Extract the (X, Y) coordinate from the center of the cell holding the provided text.  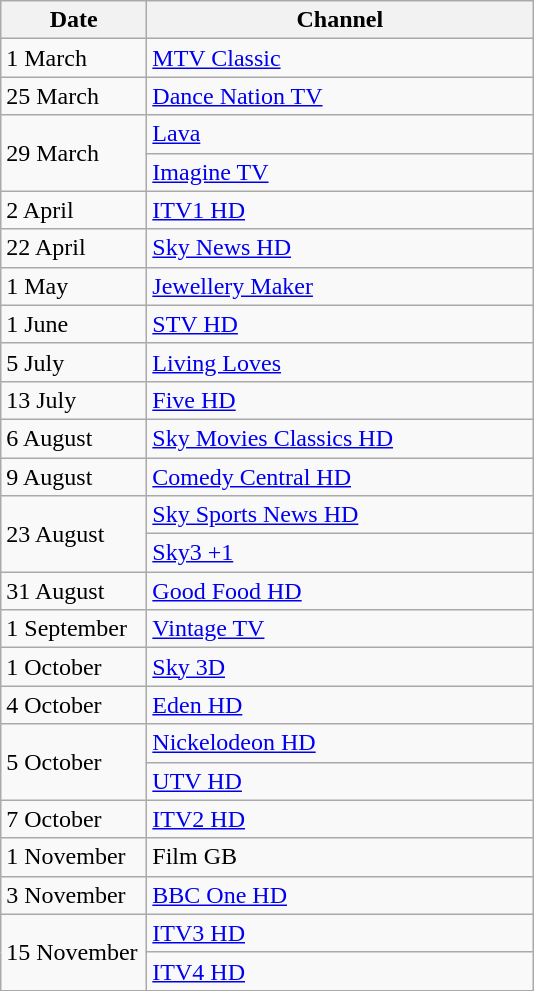
29 March (74, 153)
Five HD (340, 400)
6 August (74, 438)
5 October (74, 762)
1 October (74, 667)
3 November (74, 895)
22 April (74, 248)
BBC One HD (340, 895)
Sky Movies Classics HD (340, 438)
Vintage TV (340, 629)
Channel (340, 20)
9 August (74, 477)
STV HD (340, 324)
Comedy Central HD (340, 477)
ITV4 HD (340, 971)
ITV2 HD (340, 819)
1 May (74, 286)
2 April (74, 210)
1 September (74, 629)
ITV3 HD (340, 933)
Imagine TV (340, 172)
Sky 3D (340, 667)
ITV1 HD (340, 210)
1 June (74, 324)
Living Loves (340, 362)
Lava (340, 134)
15 November (74, 952)
Dance Nation TV (340, 96)
Date (74, 20)
Good Food HD (340, 591)
25 March (74, 96)
5 July (74, 362)
Sky Sports News HD (340, 515)
4 October (74, 705)
UTV HD (340, 781)
Film GB (340, 857)
Nickelodeon HD (340, 743)
Sky3 +1 (340, 553)
31 August (74, 591)
Jewellery Maker (340, 286)
MTV Classic (340, 58)
Sky News HD (340, 248)
23 August (74, 534)
7 October (74, 819)
1 November (74, 857)
1 March (74, 58)
Eden HD (340, 705)
13 July (74, 400)
